Capture the cell that displays the provided text and extract its [x, y] central coordinate. 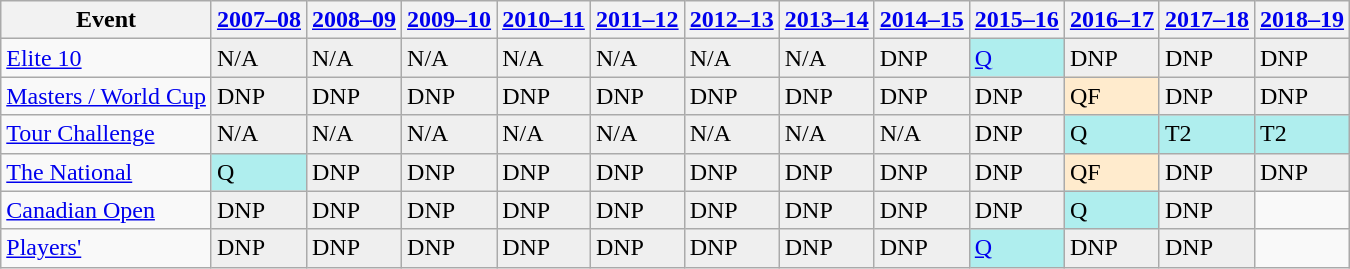
Tour Challenge [106, 134]
Event [106, 20]
The National [106, 172]
Players' [106, 248]
2008–09 [354, 20]
2012–13 [732, 20]
2010–11 [544, 20]
2017–18 [1206, 20]
2014–15 [922, 20]
2016–17 [1112, 20]
2009–10 [450, 20]
2015–16 [1016, 20]
Canadian Open [106, 210]
Elite 10 [106, 58]
2018–19 [1302, 20]
Masters / World Cup [106, 96]
2013–14 [826, 20]
2007–08 [258, 20]
2011–12 [637, 20]
